Return the (X, Y) coordinate for the center point of the cell that contains the specified text.  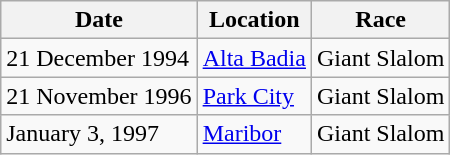
Race (380, 20)
January 3, 1997 (99, 134)
Location (254, 20)
Park City (254, 96)
Maribor (254, 134)
21 December 1994 (99, 58)
21 November 1996 (99, 96)
Alta Badia (254, 58)
Date (99, 20)
